Determine the (X, Y) coordinate at the center of the cell enclosing the given text.  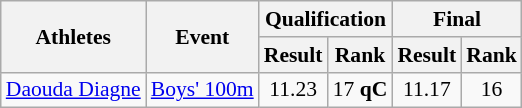
Final (456, 19)
Qualification (326, 19)
Event (202, 36)
Boys' 100m (202, 90)
Athletes (74, 36)
16 (492, 90)
17 qC (360, 90)
11.23 (294, 90)
Daouda Diagne (74, 90)
11.17 (426, 90)
